Scan for the cell matching the given text and deliver its [X, Y] coordinate at center. 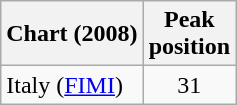
Italy (FIMI) [72, 85]
31 [189, 85]
Chart (2008) [72, 34]
Peakposition [189, 34]
